Pinpoint the cell where the given text exists, returning its (X, Y) midpoint coordinate. 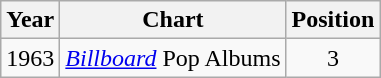
1963 (30, 58)
Year (30, 20)
3 (333, 58)
Position (333, 20)
Chart (173, 20)
Billboard Pop Albums (173, 58)
